Search for the cell housing the specified text and yield its (x, y) center coordinate. 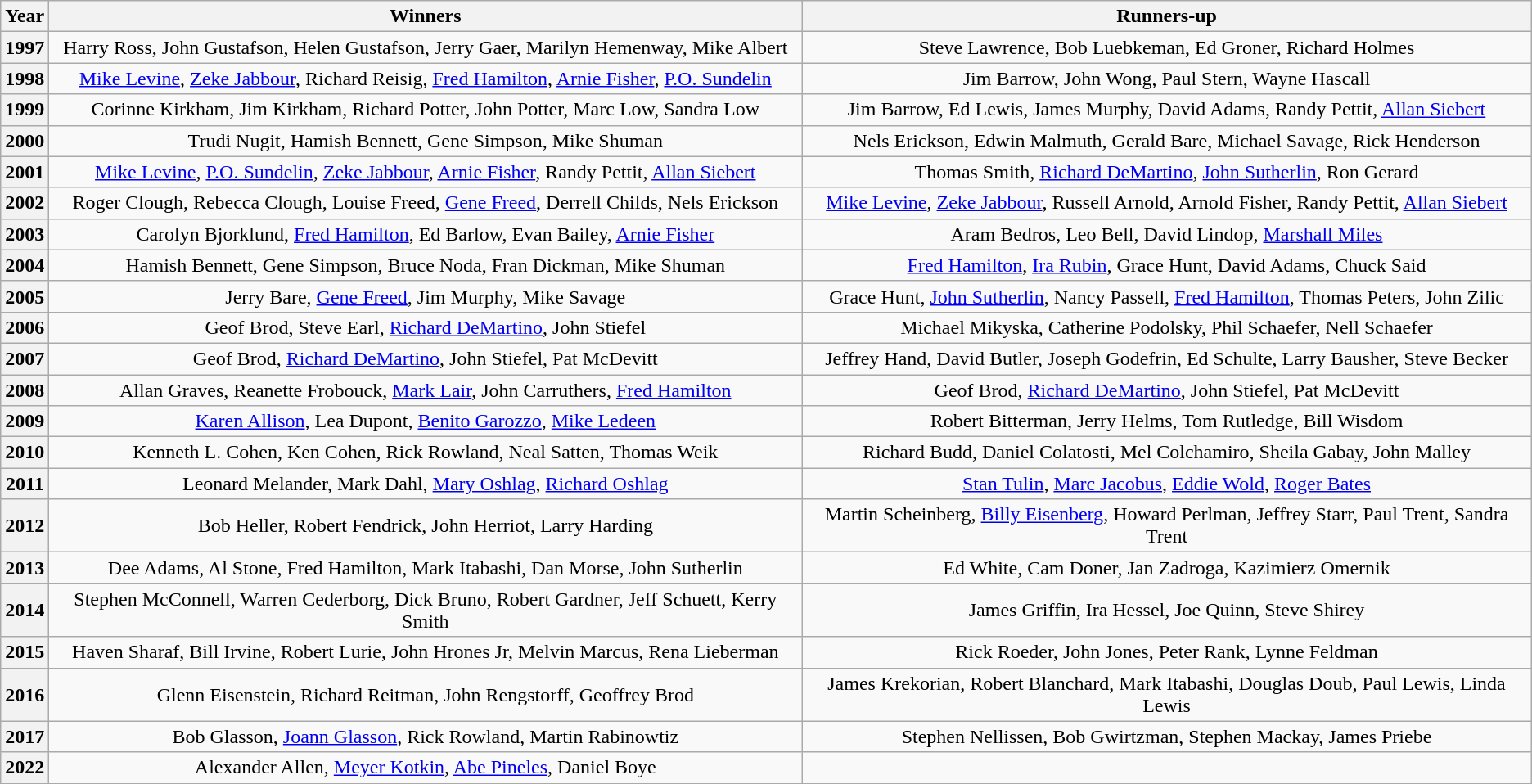
Nels Erickson, Edwin Malmuth, Gerald Bare, Michael Savage, Rick Henderson (1167, 141)
James Krekorian, Robert Blanchard, Mark Itabashi, Douglas Doub, Paul Lewis, Linda Lewis (1167, 694)
Fred Hamilton, Ira Rubin, Grace Hunt, David Adams, Chuck Said (1167, 265)
Stan Tulin, Marc Jacobus, Eddie Wold, Roger Bates (1167, 484)
Glenn Eisenstein, Richard Reitman, John Rengstorff, Geoffrey Brod (426, 694)
2011 (25, 484)
Kenneth L. Cohen, Ken Cohen, Rick Rowland, Neal Satten, Thomas Weik (426, 453)
James Griffin, Ira Hessel, Joe Quinn, Steve Shirey (1167, 611)
Roger Clough, Rebecca Clough, Louise Freed, Gene Freed, Derrell Childs, Nels Erickson (426, 203)
Jim Barrow, John Wong, Paul Stern, Wayne Hascall (1167, 79)
Bob Heller, Robert Fendrick, John Herriot, Larry Harding (426, 525)
2005 (25, 296)
Harry Ross, John Gustafson, Helen Gustafson, Jerry Gaer, Marilyn Hemenway, Mike Albert (426, 47)
2003 (25, 234)
Ed White, Cam Doner, Jan Zadroga, Kazimierz Omernik (1167, 568)
2016 (25, 694)
1999 (25, 110)
Jim Barrow, Ed Lewis, James Murphy, David Adams, Randy Pettit, Allan Siebert (1167, 110)
2015 (25, 652)
Winners (426, 16)
Trudi Nugit, Hamish Bennett, Gene Simpson, Mike Shuman (426, 141)
Runners-up (1167, 16)
Karen Allison, Lea Dupont, Benito Garozzo, Mike Ledeen (426, 421)
Geof Brod, Steve Earl, Richard DeMartino, John Stiefel (426, 327)
2010 (25, 453)
2006 (25, 327)
2017 (25, 737)
Jeffrey Hand, David Butler, Joseph Godefrin, Ed Schulte, Larry Bausher, Steve Becker (1167, 358)
Steve Lawrence, Bob Luebkeman, Ed Groner, Richard Holmes (1167, 47)
2013 (25, 568)
Corinne Kirkham, Jim Kirkham, Richard Potter, John Potter, Marc Low, Sandra Low (426, 110)
2000 (25, 141)
Mike Levine, Zeke Jabbour, Richard Reisig, Fred Hamilton, Arnie Fisher, P.O. Sundelin (426, 79)
1997 (25, 47)
Jerry Bare, Gene Freed, Jim Murphy, Mike Savage (426, 296)
Carolyn Bjorklund, Fred Hamilton, Ed Barlow, Evan Bailey, Arnie Fisher (426, 234)
Stephen Nellissen, Bob Gwirtzman, Stephen Mackay, James Priebe (1167, 737)
2007 (25, 358)
Michael Mikyska, Catherine Podolsky, Phil Schaefer, Nell Schaefer (1167, 327)
2014 (25, 611)
2008 (25, 390)
Robert Bitterman, Jerry Helms, Tom Rutledge, Bill Wisdom (1167, 421)
2012 (25, 525)
Rick Roeder, John Jones, Peter Rank, Lynne Feldman (1167, 652)
Martin Scheinberg, Billy Eisenberg, Howard Perlman, Jeffrey Starr, Paul Trent, Sandra Trent (1167, 525)
Year (25, 16)
Leonard Melander, Mark Dahl, Mary Oshlag, Richard Oshlag (426, 484)
2009 (25, 421)
Dee Adams, Al Stone, Fred Hamilton, Mark Itabashi, Dan Morse, John Sutherlin (426, 568)
Aram Bedros, Leo Bell, David Lindop, Marshall Miles (1167, 234)
Allan Graves, Reanette Frobouck, Mark Lair, John Carruthers, Fred Hamilton (426, 390)
Thomas Smith, Richard DeMartino, John Sutherlin, Ron Gerard (1167, 172)
Stephen McConnell, Warren Cederborg, Dick Bruno, Robert Gardner, Jeff Schuett, Kerry Smith (426, 611)
Alexander Allen, Meyer Kotkin, Abe Pineles, Daniel Boye (426, 768)
2022 (25, 768)
2004 (25, 265)
Mike Levine, P.O. Sundelin, Zeke Jabbour, Arnie Fisher, Randy Pettit, Allan Siebert (426, 172)
2002 (25, 203)
1998 (25, 79)
Mike Levine, Zeke Jabbour, Russell Arnold, Arnold Fisher, Randy Pettit, Allan Siebert (1167, 203)
2001 (25, 172)
Hamish Bennett, Gene Simpson, Bruce Noda, Fran Dickman, Mike Shuman (426, 265)
Bob Glasson, Joann Glasson, Rick Rowland, Martin Rabinowtiz (426, 737)
Grace Hunt, John Sutherlin, Nancy Passell, Fred Hamilton, Thomas Peters, John Zilic (1167, 296)
Richard Budd, Daniel Colatosti, Mel Colchamiro, Sheila Gabay, John Malley (1167, 453)
Haven Sharaf, Bill Irvine, Robert Lurie, John Hrones Jr, Melvin Marcus, Rena Lieberman (426, 652)
